Return the [x, y] coordinate for the center point of the cell that contains the specified text.  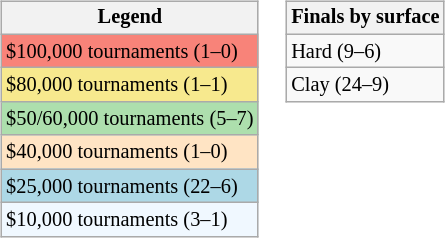
$80,000 tournaments (1–1) [130, 85]
$40,000 tournaments (1–0) [130, 152]
Clay (24–9) [365, 85]
Hard (9–6) [365, 51]
$25,000 tournaments (22–6) [130, 186]
$100,000 tournaments (1–0) [130, 51]
$50/60,000 tournaments (5–7) [130, 119]
Legend [130, 18]
$10,000 tournaments (3–1) [130, 220]
Finals by surface [365, 18]
